Provide the (x, y) coordinate of the cell's center where the given text is located.  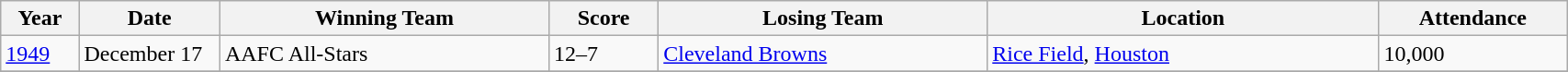
10,000 (1473, 54)
Score (603, 18)
Location (1183, 18)
1949 (40, 54)
Losing Team (823, 18)
12–7 (603, 54)
Cleveland Browns (823, 54)
Rice Field, Houston (1183, 54)
AAFC All-Stars (384, 54)
Date (149, 18)
Attendance (1473, 18)
December 17 (149, 54)
Year (40, 18)
Winning Team (384, 18)
